Determine the [X, Y] coordinate at the center of the cell enclosing the given text.  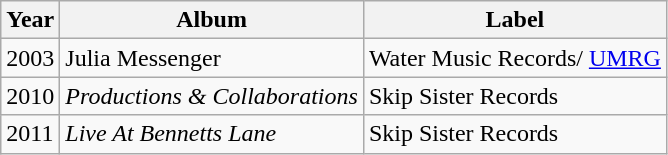
2011 [30, 134]
Live At Bennetts Lane [212, 134]
Album [212, 20]
Year [30, 20]
2003 [30, 58]
2010 [30, 96]
Label [514, 20]
Julia Messenger [212, 58]
Productions & Collaborations [212, 96]
Water Music Records/ UMRG [514, 58]
